Return the (X, Y) coordinate for the center point of the cell that contains the specified text.  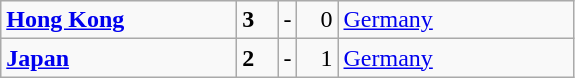
1 (318, 58)
2 (258, 58)
3 (258, 20)
0 (318, 20)
Japan (119, 58)
Hong Kong (119, 20)
